Extract the [X, Y] coordinate from the center of the cell holding the provided text.  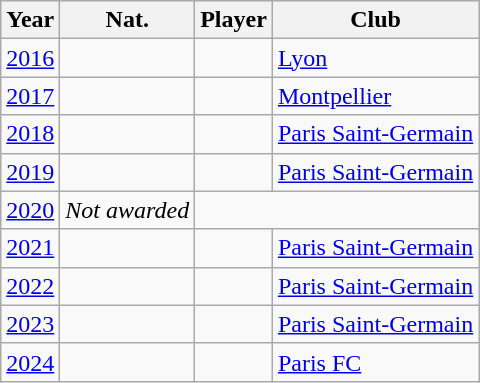
Not awarded [128, 210]
2020 [30, 210]
2019 [30, 172]
2017 [30, 96]
Year [30, 20]
Nat. [128, 20]
2021 [30, 248]
Player [234, 20]
2022 [30, 286]
Montpellier [375, 96]
2016 [30, 58]
Paris FC [375, 362]
2023 [30, 324]
2018 [30, 134]
2024 [30, 362]
Lyon [375, 58]
Club [375, 20]
